Locate the cell with the specified text and output its (x, y) center coordinate. 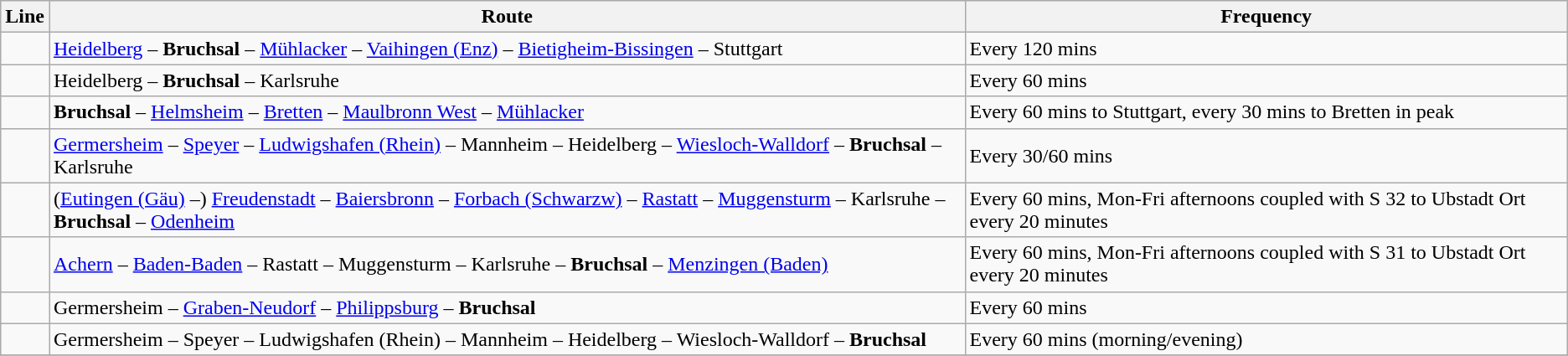
Every 60 mins to Stuttgart, every 30 mins to Bretten in peak (1266, 112)
Every 30/60 mins (1266, 156)
Frequency (1266, 17)
Heidelberg – Bruchsal – Karlsruhe (507, 80)
Every 60 mins, Mon-Fri afternoons coupled with S 32 to Ubstadt Ort every 20 minutes (1266, 209)
Germersheim – Speyer – Ludwigshafen (Rhein) – Mannheim – Heidelberg – Wiesloch-Walldorf – Bruchsal (507, 339)
(Eutingen (Gäu) –) Freudenstadt – Baiersbronn – Forbach (Schwarzw) – Rastatt – Muggensturm – Karlsruhe – Bruchsal – Odenheim (507, 209)
Heidelberg – Bruchsal – Mühlacker – Vaihingen (Enz) – Bietigheim-Bissingen – Stuttgart (507, 49)
Germersheim – Speyer – Ludwigshafen (Rhein) – Mannheim – Heidelberg – Wiesloch-Walldorf – Bruchsal – Karlsruhe (507, 156)
Germersheim – Graben-Neudorf – Philippsburg – Bruchsal (507, 307)
Achern – Baden-Baden – Rastatt – Muggensturm – Karlsruhe – Bruchsal – Menzingen (Baden) (507, 265)
Bruchsal – Helmsheim – Bretten – Maulbronn West – Mühlacker (507, 112)
Route (507, 17)
Every 60 mins, Mon-Fri afternoons coupled with S 31 to Ubstadt Ort every 20 minutes (1266, 265)
Every 60 mins (morning/evening) (1266, 339)
Line (25, 17)
Every 120 mins (1266, 49)
